Capture the cell that displays the provided text and extract its [X, Y] central coordinate. 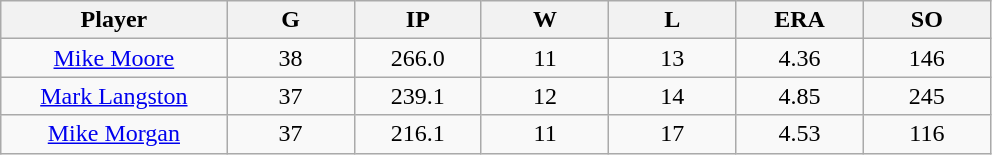
ERA [800, 20]
17 [672, 134]
G [290, 20]
Mark Langston [114, 96]
SO [926, 20]
4.53 [800, 134]
Player [114, 20]
W [544, 20]
13 [672, 58]
216.1 [418, 134]
IP [418, 20]
Mike Moore [114, 58]
239.1 [418, 96]
146 [926, 58]
Mike Morgan [114, 134]
L [672, 20]
4.36 [800, 58]
4.85 [800, 96]
266.0 [418, 58]
245 [926, 96]
116 [926, 134]
12 [544, 96]
38 [290, 58]
14 [672, 96]
